Pinpoint the cell where the given text exists, returning its [X, Y] midpoint coordinate. 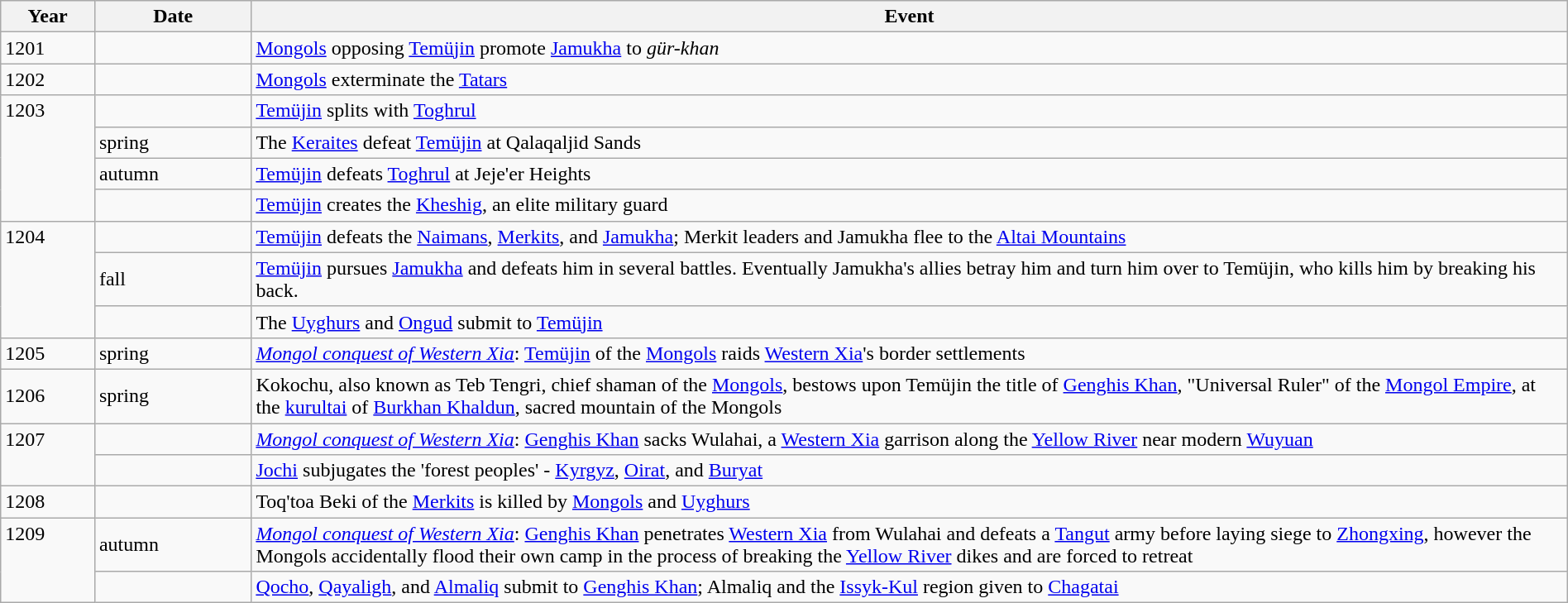
Event [910, 17]
The Uyghurs and Ongud submit to Temüjin [910, 322]
Mongols opposing Temüjin promote Jamukha to gür-khan [910, 48]
1209 [48, 561]
Date [172, 17]
Temüjin defeats the Naimans, Merkits, and Jamukha; Merkit leaders and Jamukha flee to the Altai Mountains [910, 237]
1208 [48, 502]
The Keraites defeat Temüjin at Qalaqaljid Sands [910, 142]
1205 [48, 353]
Year [48, 17]
Mongols exterminate the Tatars [910, 79]
Temüjin creates the Kheshig, an elite military guard [910, 205]
1202 [48, 79]
1206 [48, 395]
fall [172, 280]
Temüjin splits with Toghrul [910, 111]
1201 [48, 48]
Mongol conquest of Western Xia: Genghis Khan sacks Wulahai, a Western Xia garrison along the Yellow River near modern Wuyuan [910, 439]
Temüjin defeats Toghrul at Jeje'er Heights [910, 174]
Mongol conquest of Western Xia: Temüjin of the Mongols raids Western Xia's border settlements [910, 353]
Qocho, Qayaligh, and Almaliq submit to Genghis Khan; Almaliq and the Issyk-Kul region given to Chagatai [910, 587]
1203 [48, 158]
1207 [48, 455]
1204 [48, 280]
Toq'toa Beki of the Merkits is killed by Mongols and Uyghurs [910, 502]
Jochi subjugates the 'forest peoples' - Kyrgyz, Oirat, and Buryat [910, 471]
